Output the (x, y) coordinate of the center of the cell containing the given text.  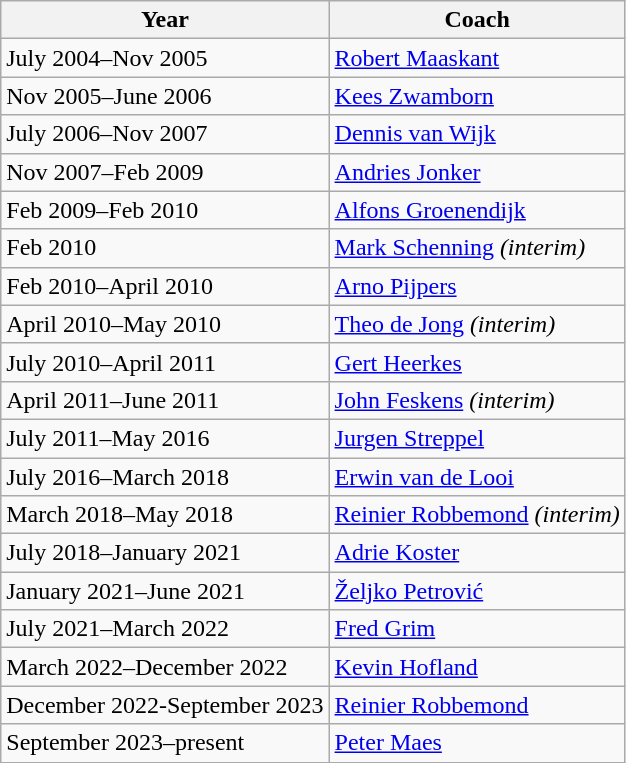
December 2022-September 2023 (165, 705)
July 2016–March 2018 (165, 477)
January 2021–June 2021 (165, 591)
July 2018–January 2021 (165, 553)
March 2022–December 2022 (165, 667)
Peter Maes (477, 743)
Kees Zwamborn (477, 96)
Theo de Jong (interim) (477, 324)
April 2010–May 2010 (165, 324)
Andries Jonker (477, 172)
Arno Pijpers (477, 286)
Fred Grim (477, 629)
Erwin van de Looi (477, 477)
John Feskens (interim) (477, 400)
Dennis van Wijk (477, 134)
Nov 2005–June 2006 (165, 96)
Year (165, 20)
July 2004–Nov 2005 (165, 58)
April 2011–June 2011 (165, 400)
July 2006–Nov 2007 (165, 134)
Adrie Koster (477, 553)
Reinier Robbemond (477, 705)
Gert Heerkes (477, 362)
Željko Petrović (477, 591)
Feb 2010–April 2010 (165, 286)
July 2010–April 2011 (165, 362)
Coach (477, 20)
Alfons Groenendijk (477, 210)
Reinier Robbemond (interim) (477, 515)
July 2011–May 2016 (165, 438)
Jurgen Streppel (477, 438)
Mark Schenning (interim) (477, 248)
Kevin Hofland (477, 667)
Feb 2010 (165, 248)
September 2023–present (165, 743)
Feb 2009–Feb 2010 (165, 210)
Nov 2007–Feb 2009 (165, 172)
July 2021–March 2022 (165, 629)
Robert Maaskant (477, 58)
March 2018–May 2018 (165, 515)
